Identify which cell holds the provided text, then report its (x, y) central coordinate. 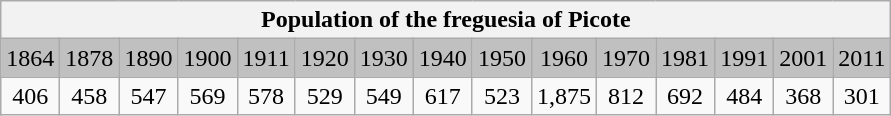
1864 (30, 58)
547 (148, 96)
578 (266, 96)
569 (208, 96)
1920 (324, 58)
1940 (442, 58)
406 (30, 96)
1981 (686, 58)
301 (862, 96)
523 (502, 96)
549 (384, 96)
1900 (208, 58)
2001 (804, 58)
1890 (148, 58)
2011 (862, 58)
458 (90, 96)
368 (804, 96)
692 (686, 96)
Population of the freguesia of Picote (446, 20)
617 (442, 96)
1930 (384, 58)
1970 (626, 58)
529 (324, 96)
812 (626, 96)
1878 (90, 58)
1991 (744, 58)
484 (744, 96)
1960 (564, 58)
1,875 (564, 96)
1950 (502, 58)
1911 (266, 58)
